Extract the [x, y] coordinate from the center of the cell holding the provided text.  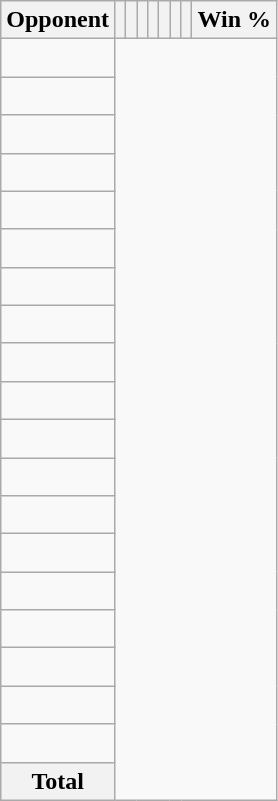
Win % [234, 20]
Total [58, 781]
Opponent [58, 20]
